For the text-containing cell, return its midpoint in (x, y) coordinate format. 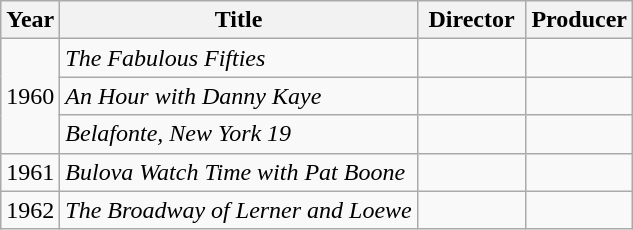
Producer (580, 20)
1960 (30, 96)
Bulova Watch Time with Pat Boone (238, 172)
Title (238, 20)
1961 (30, 172)
The Fabulous Fifties (238, 58)
The Broadway of Lerner and Loewe (238, 210)
Year (30, 20)
Director (472, 20)
1962 (30, 210)
Belafonte, New York 19 (238, 134)
An Hour with Danny Kaye (238, 96)
